Capture the cell that displays the provided text and extract its [x, y] central coordinate. 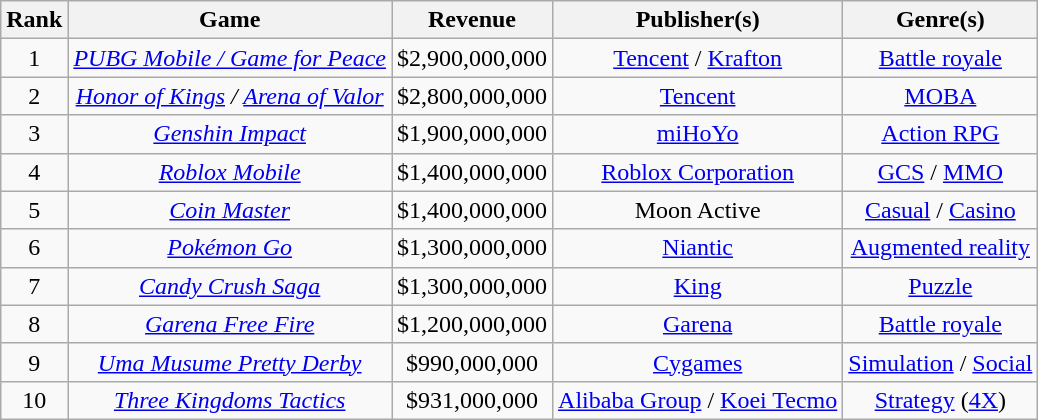
Tencent [698, 96]
1 [34, 58]
Action RPG [940, 134]
2 [34, 96]
Game [230, 20]
Genshin Impact [230, 134]
10 [34, 400]
7 [34, 286]
Simulation / Social [940, 362]
PUBG Mobile / Game for Peace [230, 58]
MOBA [940, 96]
Garena Free Fire [230, 324]
Honor of Kings / Arena of Valor [230, 96]
6 [34, 248]
Roblox Corporation [698, 172]
Cygames [698, 362]
Revenue [472, 20]
Candy Crush Saga [230, 286]
Casual / Casino [940, 210]
miHoYo [698, 134]
Puzzle [940, 286]
3 [34, 134]
Moon Active [698, 210]
Augmented reality [940, 248]
Rank [34, 20]
Alibaba Group / Koei Tecmo [698, 400]
Tencent / Krafton [698, 58]
$931,000,000 [472, 400]
9 [34, 362]
4 [34, 172]
Genre(s) [940, 20]
Three Kingdoms Tactics [230, 400]
8 [34, 324]
$2,900,000,000 [472, 58]
Roblox Mobile [230, 172]
$1,200,000,000 [472, 324]
$2,800,000,000 [472, 96]
Niantic [698, 248]
Garena [698, 324]
Uma Musume Pretty Derby [230, 362]
Strategy (4X) [940, 400]
Coin Master [230, 210]
GCS / MMO [940, 172]
King [698, 286]
$990,000,000 [472, 362]
5 [34, 210]
Pokémon Go [230, 248]
Publisher(s) [698, 20]
$1,900,000,000 [472, 134]
